Provide the [X, Y] coordinate of the cell's center where the given text is located.  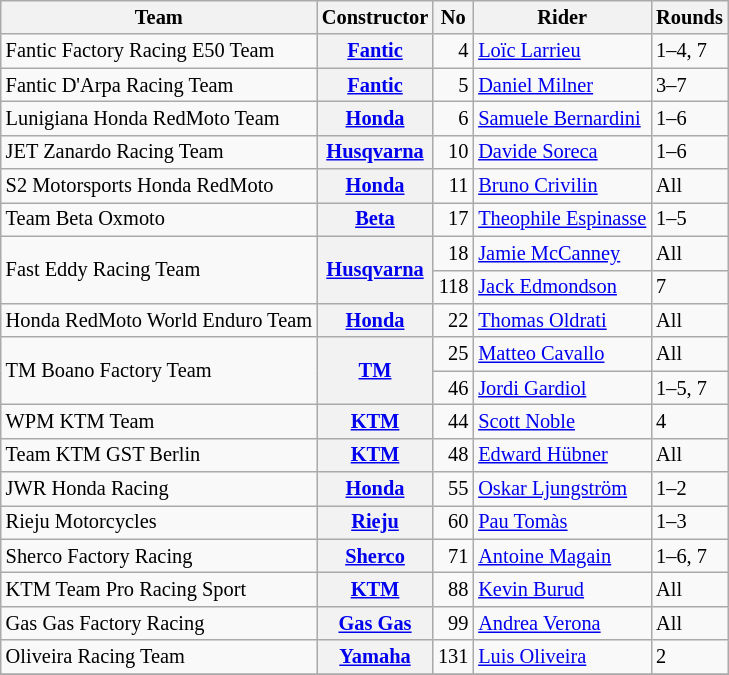
10 [453, 152]
Davide Soreca [562, 152]
Sherco Factory Racing [159, 556]
Beta [375, 219]
WPM KTM Team [159, 421]
Jamie McCanney [562, 253]
Luis Oliveira [562, 657]
Antoine Magain [562, 556]
Oliveira Racing Team [159, 657]
1–4, 7 [690, 51]
Gas Gas Factory Racing [159, 623]
Sherco [375, 556]
11 [453, 186]
6 [453, 118]
Edward Hübner [562, 455]
55 [453, 489]
71 [453, 556]
1–6, 7 [690, 556]
118 [453, 287]
Kevin Burud [562, 589]
Samuele Bernardini [562, 118]
Team [159, 17]
JWR Honda Racing [159, 489]
46 [453, 388]
Daniel Milner [562, 85]
3–7 [690, 85]
Yamaha [375, 657]
Pau Tomàs [562, 522]
Team KTM GST Berlin [159, 455]
Jordi Gardiol [562, 388]
S2 Motorsports Honda RedMoto [159, 186]
17 [453, 219]
99 [453, 623]
44 [453, 421]
Constructor [375, 17]
Team Beta Oxmoto [159, 219]
Gas Gas [375, 623]
No [453, 17]
Lunigiana Honda RedMoto Team [159, 118]
18 [453, 253]
Theophile Espinasse [562, 219]
5 [453, 85]
Oskar Ljungström [562, 489]
Rieju [375, 522]
22 [453, 320]
Thomas Oldrati [562, 320]
Fast Eddy Racing Team [159, 270]
Rieju Motorcycles [159, 522]
TM [375, 370]
Honda RedMoto World Enduro Team [159, 320]
1–3 [690, 522]
88 [453, 589]
Fantic D'Arpa Racing Team [159, 85]
Fantic Factory Racing E50 Team [159, 51]
1–2 [690, 489]
1–5, 7 [690, 388]
7 [690, 287]
Rounds [690, 17]
KTM Team Pro Racing Sport [159, 589]
TM Boano Factory Team [159, 370]
60 [453, 522]
Jack Edmondson [562, 287]
Rider [562, 17]
131 [453, 657]
48 [453, 455]
1–5 [690, 219]
Matteo Cavallo [562, 354]
Bruno Crivilin [562, 186]
2 [690, 657]
Loïc Larrieu [562, 51]
JET Zanardo Racing Team [159, 152]
25 [453, 354]
Scott Noble [562, 421]
Andrea Verona [562, 623]
